Locate the cell with the specified text and output its (X, Y) center coordinate. 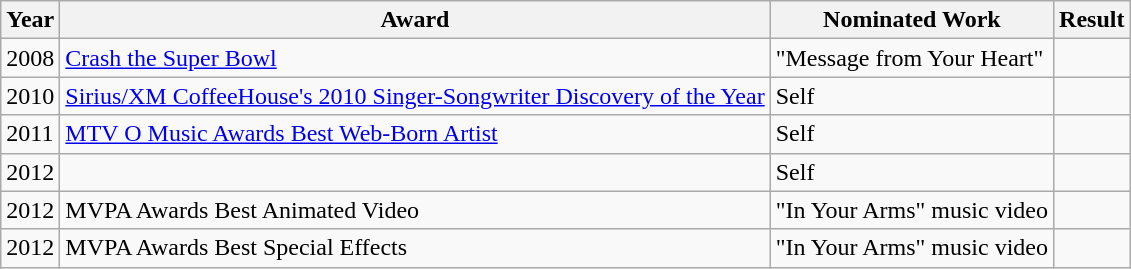
2010 (30, 96)
Year (30, 20)
MVPA Awards Best Animated Video (415, 210)
Sirius/XM CoffeeHouse's 2010 Singer-Songwriter Discovery of the Year (415, 96)
2008 (30, 58)
Award (415, 20)
2011 (30, 134)
MVPA Awards Best Special Effects (415, 248)
Crash the Super Bowl (415, 58)
"Message from Your Heart" (912, 58)
Nominated Work (912, 20)
Result (1092, 20)
MTV O Music Awards Best Web-Born Artist (415, 134)
